Scan for the cell matching the given text and deliver its [x, y] coordinate at center. 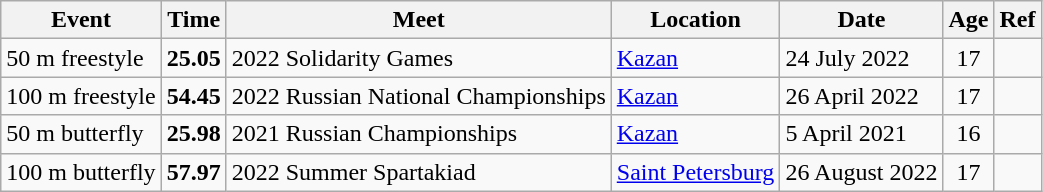
Date [862, 20]
Saint Petersburg [696, 172]
26 August 2022 [862, 172]
Event [81, 20]
Time [194, 20]
Ref [1018, 20]
50 m butterfly [81, 134]
25.05 [194, 58]
100 m freestyle [81, 96]
24 July 2022 [862, 58]
2021 Russian Championships [418, 134]
2022 Russian National Championships [418, 96]
50 m freestyle [81, 58]
Meet [418, 20]
2022 Summer Spartakiad [418, 172]
5 April 2021 [862, 134]
16 [968, 134]
54.45 [194, 96]
100 m butterfly [81, 172]
Location [696, 20]
Age [968, 20]
2022 Solidarity Games [418, 58]
26 April 2022 [862, 96]
57.97 [194, 172]
25.98 [194, 134]
